Provide the [x, y] coordinate of the cell's center where the given text is located.  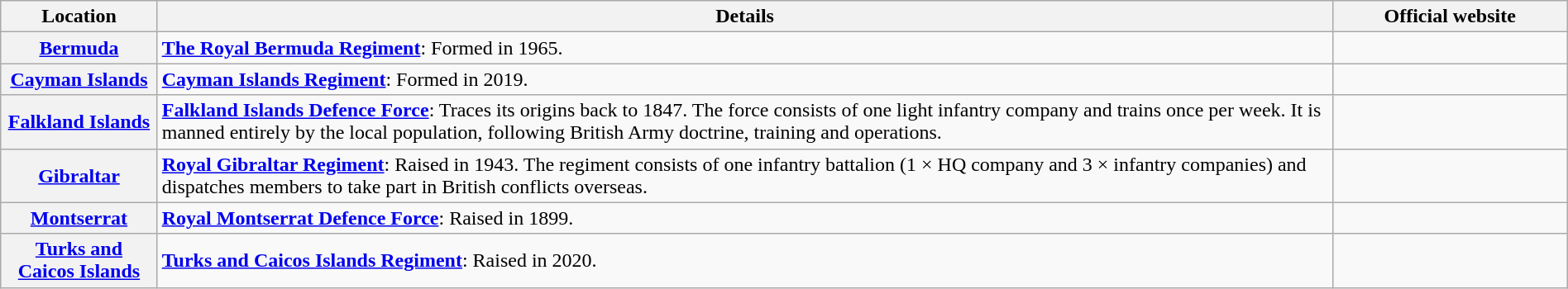
Cayman Islands [79, 79]
Location [79, 17]
Royal Montserrat Defence Force: Raised in 1899. [744, 218]
Bermuda [79, 48]
Cayman Islands Regiment: Formed in 2019. [744, 79]
Turks and Caicos Islands [79, 261]
Gibraltar [79, 175]
The Royal Bermuda Regiment: Formed in 1965. [744, 48]
Turks and Caicos Islands Regiment: Raised in 2020. [744, 261]
Falkland Islands [79, 122]
Official website [1450, 17]
Details [744, 17]
Montserrat [79, 218]
